Detect which cell encompasses the target text, then output its [x, y] center coordinate. 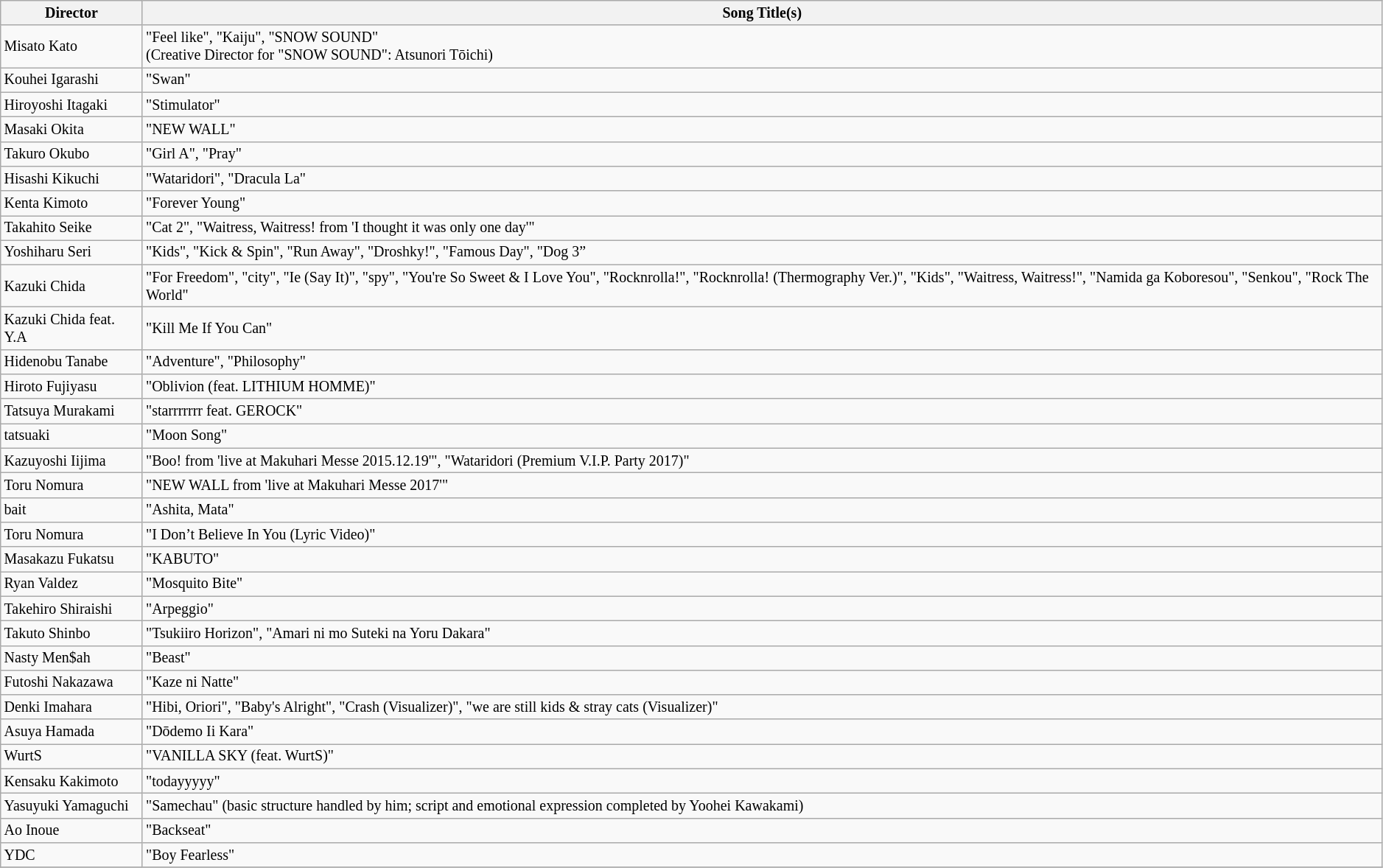
"Adventure", "Philosophy" [762, 363]
"Forever Young" [762, 203]
Takehiro Shiraishi [71, 609]
Kenta Kimoto [71, 203]
"VANILLA SKY (feat. WurtS)" [762, 756]
Kensaku Kakimoto [71, 781]
"KABUTO" [762, 559]
Hidenobu Tanabe [71, 363]
"Arpeggio" [762, 609]
YDC [71, 855]
"I Don’t Believe In You (Lyric Video)" [762, 535]
"Beast" [762, 657]
"Samechau" (basic structure handled by him; script and emotional expression completed by Yoohei Kawakami) [762, 806]
"Swan" [762, 80]
"Kill Me If You Can" [762, 329]
"todayyyyy" [762, 781]
Yoshiharu Seri [71, 252]
"Hibi, Oriori", "Baby's Alright", "Crash (Visualizer)", "we are still kids & stray cats (Visualizer)" [762, 707]
Kazuyoshi Iijima [71, 461]
"Tsukiiro Horizon", "Amari ni mo Suteki na Yoru Dakara" [762, 634]
"Kaze ni Natte" [762, 682]
"Dōdemo Ii Kara" [762, 732]
Ryan Valdez [71, 584]
"starrrrrrr feat. GEROCK" [762, 411]
"NEW WALL from 'live at Makuhari Messe 2017'" [762, 485]
Kouhei Igarashi [71, 80]
Kazuki Chida [71, 286]
"Oblivion (feat. LITHIUM HOMME)" [762, 386]
Nasty Men$ah [71, 657]
Song Title(s) [762, 13]
tatsuaki [71, 436]
Denki Imahara [71, 707]
"Stimulator" [762, 105]
Takahito Seike [71, 228]
"Backseat" [762, 831]
Misato Kato [71, 47]
Futoshi Nakazawa [71, 682]
"Moon Song" [762, 436]
Hiroyoshi Itagaki [71, 105]
Masaki Okita [71, 130]
Hisashi Kikuchi [71, 178]
Ao Inoue [71, 831]
Kazuki Chida feat. Y.A [71, 329]
"Mosquito Bite" [762, 584]
Masakazu Fukatsu [71, 559]
Asuya Hamada [71, 732]
"Girl A", "Pray" [762, 153]
bait [71, 510]
Takuto Shinbo [71, 634]
Tatsuya Murakami [71, 411]
WurtS [71, 756]
"Feel like", "Kaiju", "SNOW SOUND"(Creative Director for "SNOW SOUND": Atsunori Tōichi) [762, 47]
"NEW WALL" [762, 130]
Yasuyuki Yamaguchi [71, 806]
"Wataridori", "Dracula La" [762, 178]
Director [71, 13]
"Boy Fearless" [762, 855]
"Cat 2", "Waitress, Waitress! from 'I thought it was only one day'" [762, 228]
"Kids", "Kick & Spin", "Run Away", "Droshky!", "Famous Day", "Dog 3” [762, 252]
Takuro Okubo [71, 153]
"Boo! from 'live at Makuhari Messe 2015.12.19'", "Wataridori (Premium V.I.P. Party 2017)" [762, 461]
"Ashita, Mata" [762, 510]
Hiroto Fujiyasu [71, 386]
